Return the (x, y) coordinate for the center point of the cell that contains the specified text.  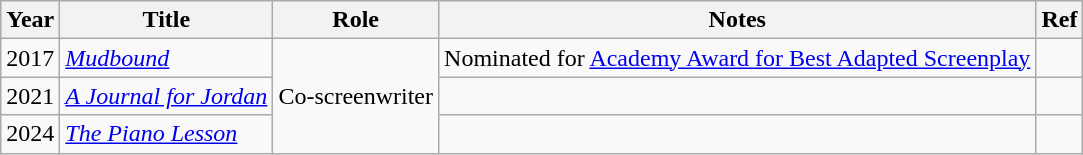
Mudbound (166, 58)
A Journal for Jordan (166, 96)
Ref (1060, 20)
The Piano Lesson (166, 134)
Year (30, 20)
Title (166, 20)
Role (356, 20)
2021 (30, 96)
Co-screenwriter (356, 96)
Nominated for Academy Award for Best Adapted Screenplay (738, 58)
2017 (30, 58)
Notes (738, 20)
2024 (30, 134)
